Output the (X, Y) coordinate of the center of the cell containing the given text.  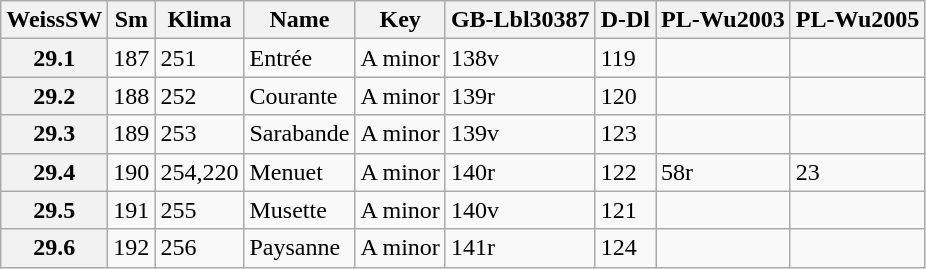
PL-Wu2005 (858, 20)
256 (200, 248)
Klima (200, 20)
254,220 (200, 172)
WeissSW (54, 20)
123 (625, 134)
29.1 (54, 58)
PL-Wu2003 (724, 20)
187 (132, 58)
GB-Lbl30387 (520, 20)
29.6 (54, 248)
189 (132, 134)
253 (200, 134)
120 (625, 96)
138v (520, 58)
140r (520, 172)
188 (132, 96)
139r (520, 96)
29.2 (54, 96)
Courante (300, 96)
23 (858, 172)
121 (625, 210)
58r (724, 172)
124 (625, 248)
Menuet (300, 172)
255 (200, 210)
192 (132, 248)
Paysanne (300, 248)
29.3 (54, 134)
139v (520, 134)
190 (132, 172)
Name (300, 20)
122 (625, 172)
Musette (300, 210)
D-Dl (625, 20)
Entrée (300, 58)
191 (132, 210)
Key (400, 20)
29.4 (54, 172)
119 (625, 58)
141r (520, 248)
252 (200, 96)
251 (200, 58)
Sarabande (300, 134)
29.5 (54, 210)
140v (520, 210)
Sm (132, 20)
